Output the [X, Y] coordinate of the center of the cell containing the given text.  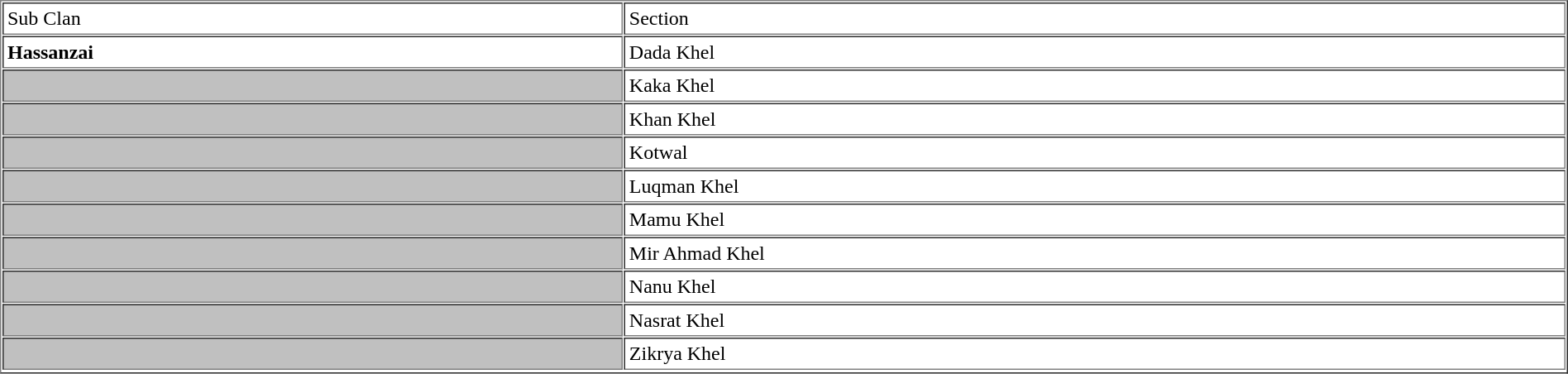
Nasrat Khel [1095, 321]
Sub Clan [313, 18]
Hassanzai [313, 53]
Dada Khel [1095, 53]
Mir Ahmad Khel [1095, 253]
Mamu Khel [1095, 220]
Kaka Khel [1095, 86]
Nanu Khel [1095, 286]
Section [1095, 18]
Luqman Khel [1095, 187]
Zikrya Khel [1095, 354]
Khan Khel [1095, 119]
Kotwal [1095, 152]
